Find where the given text appears and provide that cell's center as (x, y) coordinate. 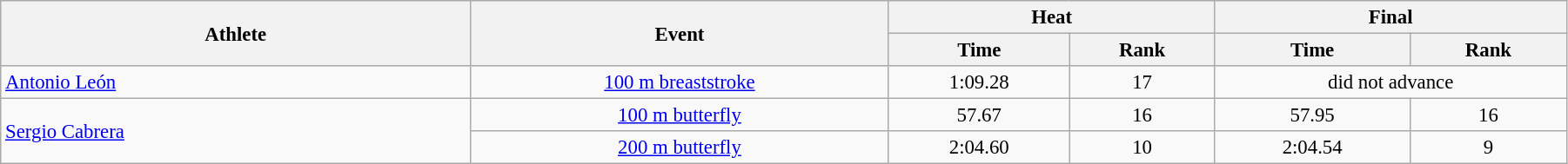
2:04.54 (1312, 148)
57.67 (979, 115)
Athlete (236, 33)
Final (1390, 17)
Sergio Cabrera (236, 132)
100 m breaststroke (680, 82)
17 (1142, 82)
100 m butterfly (680, 115)
did not advance (1390, 82)
2:04.60 (979, 148)
1:09.28 (979, 82)
57.95 (1312, 115)
Heat (1051, 17)
Antonio León (236, 82)
9 (1488, 148)
200 m butterfly (680, 148)
Event (680, 33)
10 (1142, 148)
